Detect which cell encompasses the target text, then output its [X, Y] center coordinate. 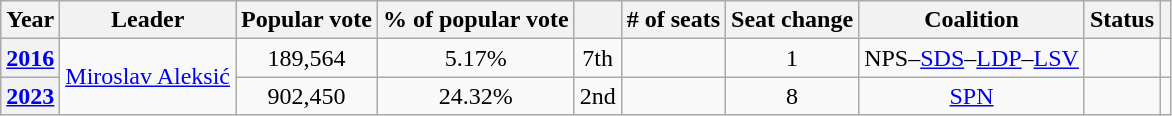
Seat change [792, 20]
Coalition [972, 20]
5.17% [476, 58]
2016 [30, 58]
902,450 [307, 96]
NPS–SDS–LDP–LSV [972, 58]
2023 [30, 96]
2nd [598, 96]
SPN [972, 96]
8 [792, 96]
1 [792, 58]
% of popular vote [476, 20]
24.32% [476, 96]
189,564 [307, 58]
Leader [148, 20]
7th [598, 58]
Year [30, 20]
Popular vote [307, 20]
Status [1122, 20]
# of seats [673, 20]
Miroslav Aleksić [148, 77]
